Identify which cell holds the provided text, then report its [X, Y] central coordinate. 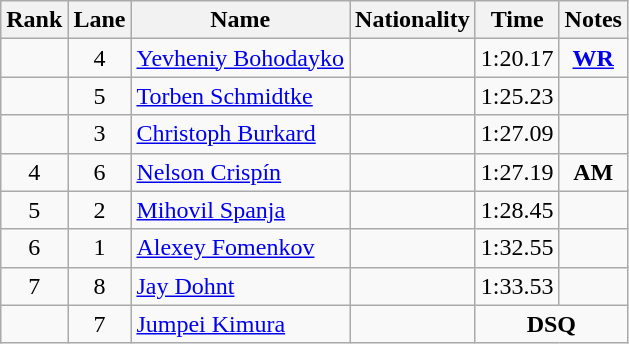
1 [100, 248]
Nationality [413, 20]
3 [100, 134]
Nelson Crispín [240, 172]
Notes [593, 20]
1:27.19 [517, 172]
Christoph Burkard [240, 134]
1:25.23 [517, 96]
1:27.09 [517, 134]
1:20.17 [517, 58]
Time [517, 20]
Name [240, 20]
WR [593, 58]
1:28.45 [517, 210]
Alexey Fomenkov [240, 248]
1:32.55 [517, 248]
AM [593, 172]
2 [100, 210]
Jay Dohnt [240, 286]
DSQ [551, 324]
8 [100, 286]
Mihovil Spanja [240, 210]
Lane [100, 20]
Jumpei Kimura [240, 324]
Torben Schmidtke [240, 96]
1:33.53 [517, 286]
Rank [34, 20]
Yevheniy Bohodayko [240, 58]
